Determine the [x, y] coordinate at the center of the cell enclosing the given text.  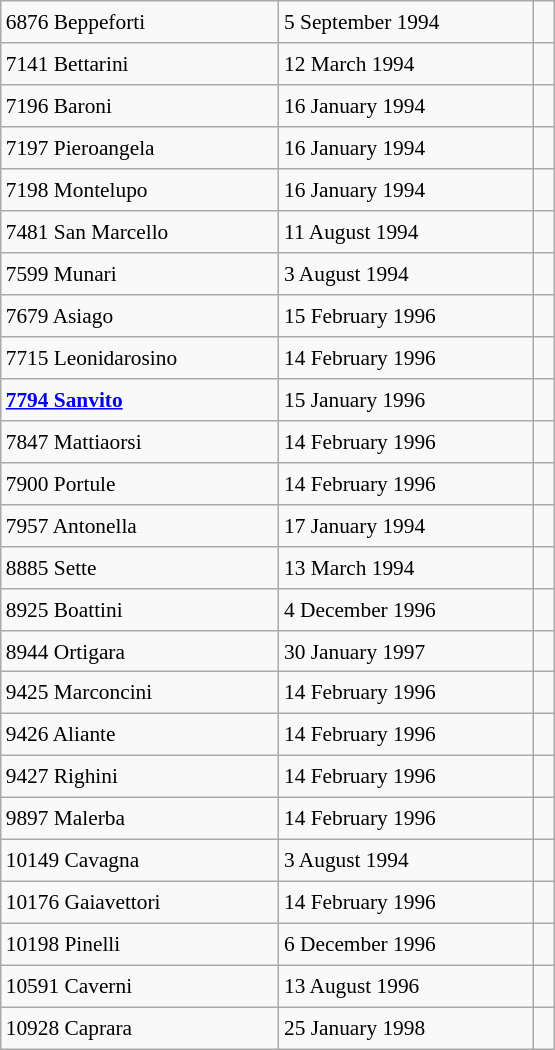
7198 Montelupo [140, 190]
9897 Malerba [140, 819]
7141 Bettarini [140, 64]
10928 Caprara [140, 1028]
9427 Righini [140, 777]
25 January 1998 [406, 1028]
17 January 1994 [406, 525]
10591 Caverni [140, 986]
7196 Baroni [140, 106]
11 August 1994 [406, 232]
7481 San Marcello [140, 232]
9426 Aliante [140, 735]
8944 Ortigara [140, 651]
10176 Gaiavettori [140, 903]
8925 Boattini [140, 609]
13 August 1996 [406, 986]
8885 Sette [140, 567]
7679 Asiago [140, 316]
13 March 1994 [406, 567]
15 February 1996 [406, 316]
7599 Munari [140, 274]
30 January 1997 [406, 651]
6 December 1996 [406, 945]
12 March 1994 [406, 64]
7900 Portule [140, 483]
4 December 1996 [406, 609]
7957 Antonella [140, 525]
15 January 1996 [406, 399]
5 September 1994 [406, 22]
7197 Pieroangela [140, 148]
7715 Leonidarosino [140, 358]
7847 Mattiaorsi [140, 441]
7794 Sanvito [140, 399]
10198 Pinelli [140, 945]
10149 Cavagna [140, 861]
9425 Marconcini [140, 693]
6876 Beppeforti [140, 22]
